Identify which cell holds the provided text, then report its [X, Y] central coordinate. 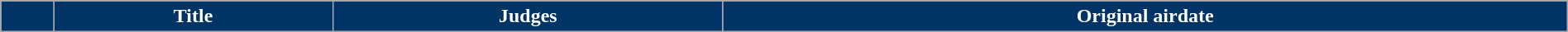
Title [194, 16]
Judges [528, 16]
Original airdate [1145, 16]
